Return [x, y] of the center of cell containing provided text 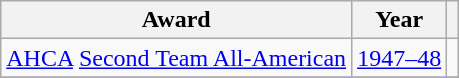
Award [176, 20]
Year [400, 20]
AHCA Second Team All-American [176, 58]
1947–48 [400, 58]
